Return (x, y) of the center of cell containing provided text 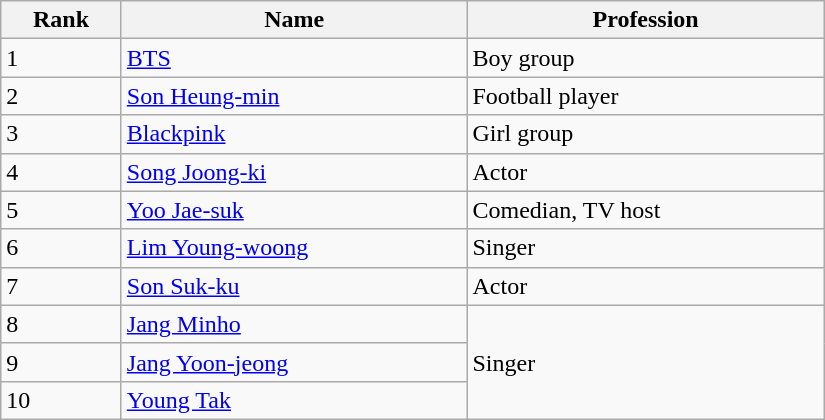
Blackpink (294, 134)
Comedian, TV host (646, 210)
1 (62, 58)
Song Joong-ki (294, 172)
Jang Yoon-jeong (294, 362)
8 (62, 324)
9 (62, 362)
Yoo Jae-suk (294, 210)
BTS (294, 58)
10 (62, 400)
Boy group (646, 58)
Girl group (646, 134)
Rank (62, 20)
Profession (646, 20)
Lim Young-woong (294, 248)
Name (294, 20)
Football player (646, 96)
4 (62, 172)
6 (62, 248)
Son Heung-min (294, 96)
3 (62, 134)
Young Tak (294, 400)
Son Suk-ku (294, 286)
Jang Minho (294, 324)
7 (62, 286)
2 (62, 96)
5 (62, 210)
